Identify which cell holds the provided text, then report its (x, y) central coordinate. 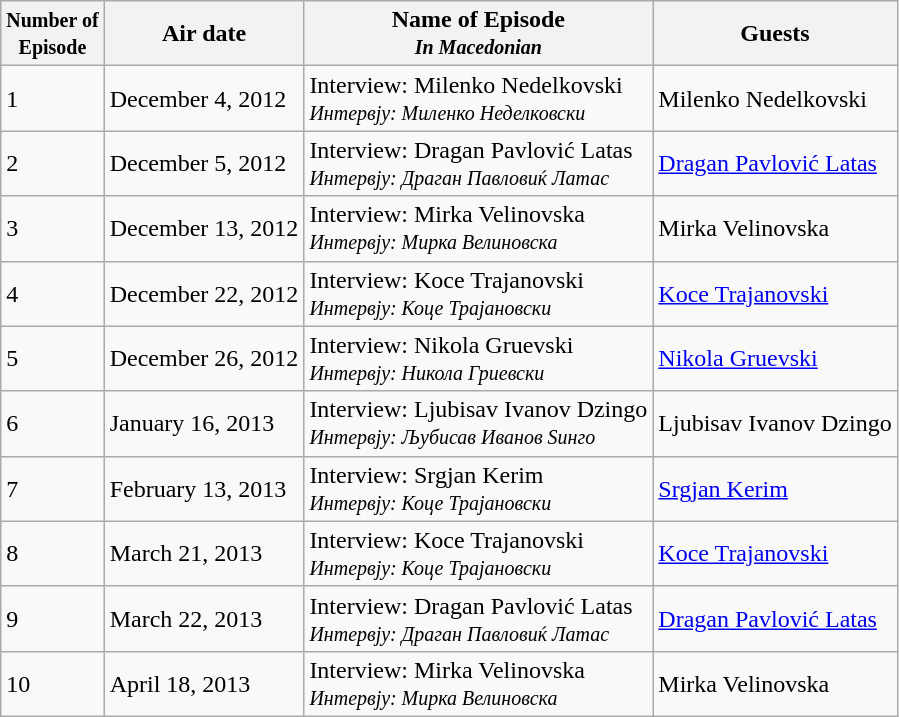
March 22, 2013 (204, 618)
Interview: Nikola Gruevski Интервју: Никола Гриевски (478, 358)
Interview: Milenko Nedelkovski Интервју: Миленко Неделковски (478, 98)
3 (52, 228)
Milenko Nedelkovski (775, 98)
December 5, 2012 (204, 164)
Air date (204, 34)
Guests (775, 34)
Interview: Ljubisav Ivanov Dzingo Интервју: Љубисав Иванов Ѕинго (478, 424)
January 16, 2013 (204, 424)
December 26, 2012 (204, 358)
4 (52, 294)
10 (52, 684)
9 (52, 618)
March 21, 2013 (204, 554)
8 (52, 554)
February 13, 2013 (204, 488)
Number of Episode (52, 34)
5 (52, 358)
7 (52, 488)
1 (52, 98)
December 13, 2012 (204, 228)
Name of Episode In Macedonian (478, 34)
December 4, 2012 (204, 98)
6 (52, 424)
Interview: Srgjan Kerim Интервју: Коце Трајановски (478, 488)
2 (52, 164)
December 22, 2012 (204, 294)
Srgjan Kerim (775, 488)
Ljubisav Ivanov Dzingo (775, 424)
Nikola Gruevski (775, 358)
April 18, 2013 (204, 684)
